Extract the (X, Y) coordinate from the center of the cell holding the provided text.  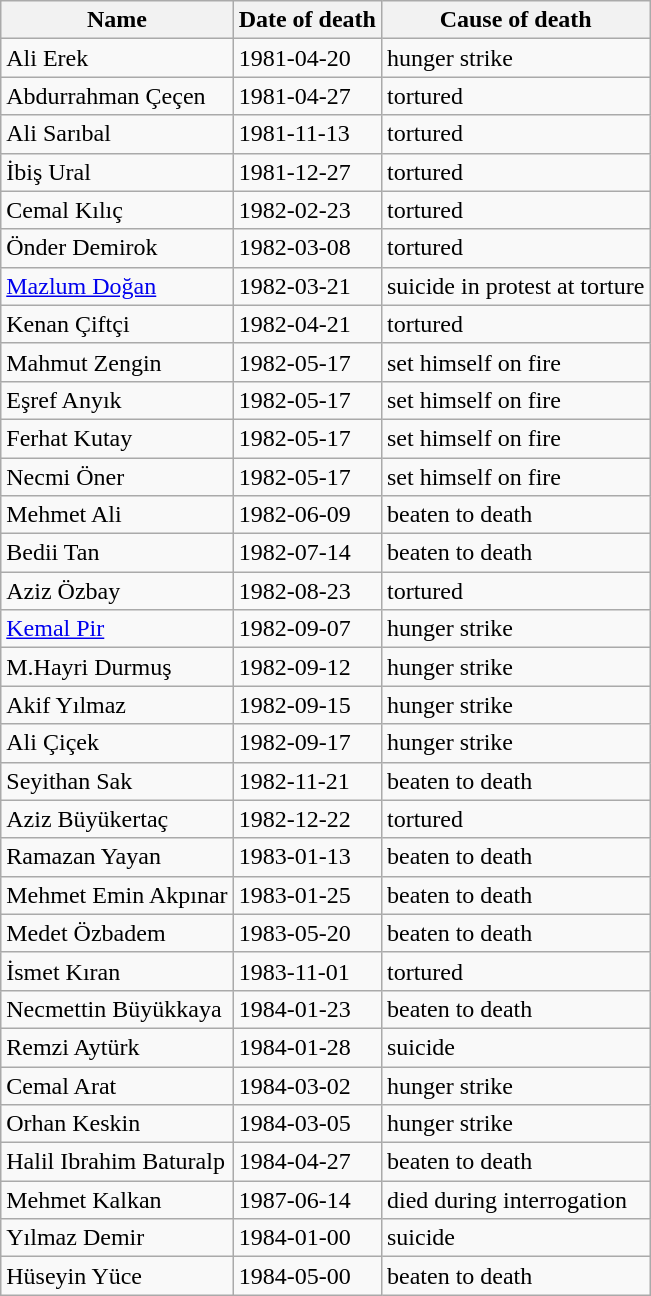
Cemal Arat (117, 1085)
1982-02-23 (307, 210)
Yılmaz Demir (117, 1238)
Cemal Kılıç (117, 210)
Halil Ibrahim Baturalp (117, 1162)
1984-01-00 (307, 1238)
Remzi Aytürk (117, 1047)
1981-04-20 (307, 58)
Date of death (307, 20)
İsmet Kıran (117, 971)
1981-11-13 (307, 134)
M.Hayri Durmuş (117, 667)
Orhan Keskin (117, 1124)
Ali Sarıbal (117, 134)
1981-12-27 (307, 172)
1984-05-00 (307, 1276)
Mehmet Emin Akpınar (117, 895)
1987-06-14 (307, 1200)
Mazlum Doğan (117, 286)
Aziz Özbay (117, 591)
suicide in protest at torture (515, 286)
Cause of death (515, 20)
1984-03-05 (307, 1124)
1982-04-21 (307, 324)
1984-03-02 (307, 1085)
1983-01-13 (307, 857)
Ali Erek (117, 58)
1982-09-12 (307, 667)
Name (117, 20)
1983-11-01 (307, 971)
1982-03-08 (307, 248)
died during interrogation (515, 1200)
Ferhat Kutay (117, 438)
1982-12-22 (307, 819)
Abdurrahman Çeçen (117, 96)
Necmi Öner (117, 477)
Medet Özbadem (117, 933)
Ali Çiçek (117, 743)
Önder Demirok (117, 248)
Bedii Tan (117, 553)
1983-05-20 (307, 933)
1982-03-21 (307, 286)
Aziz Büyükertaç (117, 819)
1984-01-23 (307, 1009)
Kemal Pir (117, 629)
Mehmet Ali (117, 515)
İbiş Ural (117, 172)
Seyithan Sak (117, 781)
1982-09-15 (307, 705)
Mehmet Kalkan (117, 1200)
Eşref Anyık (117, 400)
1982-06-09 (307, 515)
1981-04-27 (307, 96)
1982-09-07 (307, 629)
1983-01-25 (307, 895)
Kenan Çiftçi (117, 324)
Akif Yılmaz (117, 705)
Hüseyin Yüce (117, 1276)
Necmettin Büyükkaya (117, 1009)
1982-08-23 (307, 591)
1982-07-14 (307, 553)
1982-09-17 (307, 743)
1982-11-21 (307, 781)
Mahmut Zengin (117, 362)
Ramazan Yayan (117, 857)
1984-04-27 (307, 1162)
1984-01-28 (307, 1047)
